Provide the [x, y] coordinate of the cell's center where the given text is located.  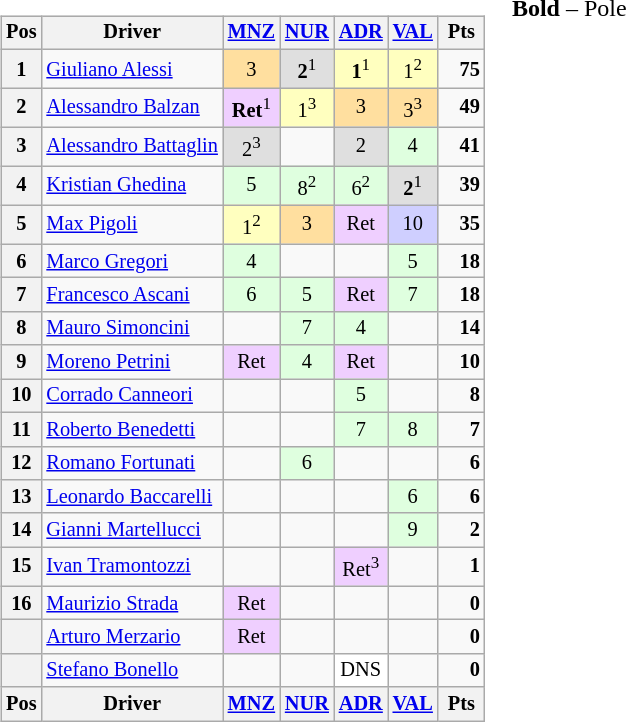
Marco Gregori [132, 261]
Romano Fortunati [132, 463]
Corrado Canneori [132, 396]
16 [21, 603]
82 [307, 186]
Stefano Bonello [132, 670]
DNS [361, 670]
Max Pigoli [132, 224]
62 [361, 186]
41 [462, 146]
35 [462, 224]
Gianni Martellucci [132, 530]
Moreno Petrini [132, 362]
Arturo Merzario [132, 637]
23 [252, 146]
15 [21, 566]
Leonardo Baccarelli [132, 497]
Ret1 [252, 108]
Roberto Benedetti [132, 429]
75 [462, 68]
Alessandro Balzan [132, 108]
Francesco Ascani [132, 295]
Alessandro Battaglin [132, 146]
Ivan Tramontozzi [132, 566]
Mauro Simoncini [132, 328]
Kristian Ghedina [132, 186]
Maurizio Strada [132, 603]
Giuliano Alessi [132, 68]
Ret3 [361, 566]
33 [413, 108]
49 [462, 108]
39 [462, 186]
